Return the [x, y] coordinate for the center point of the cell that contains the specified text.  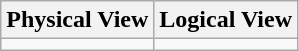
Logical View [226, 20]
Physical View [78, 20]
